Identify which cell holds the provided text, then report its (x, y) central coordinate. 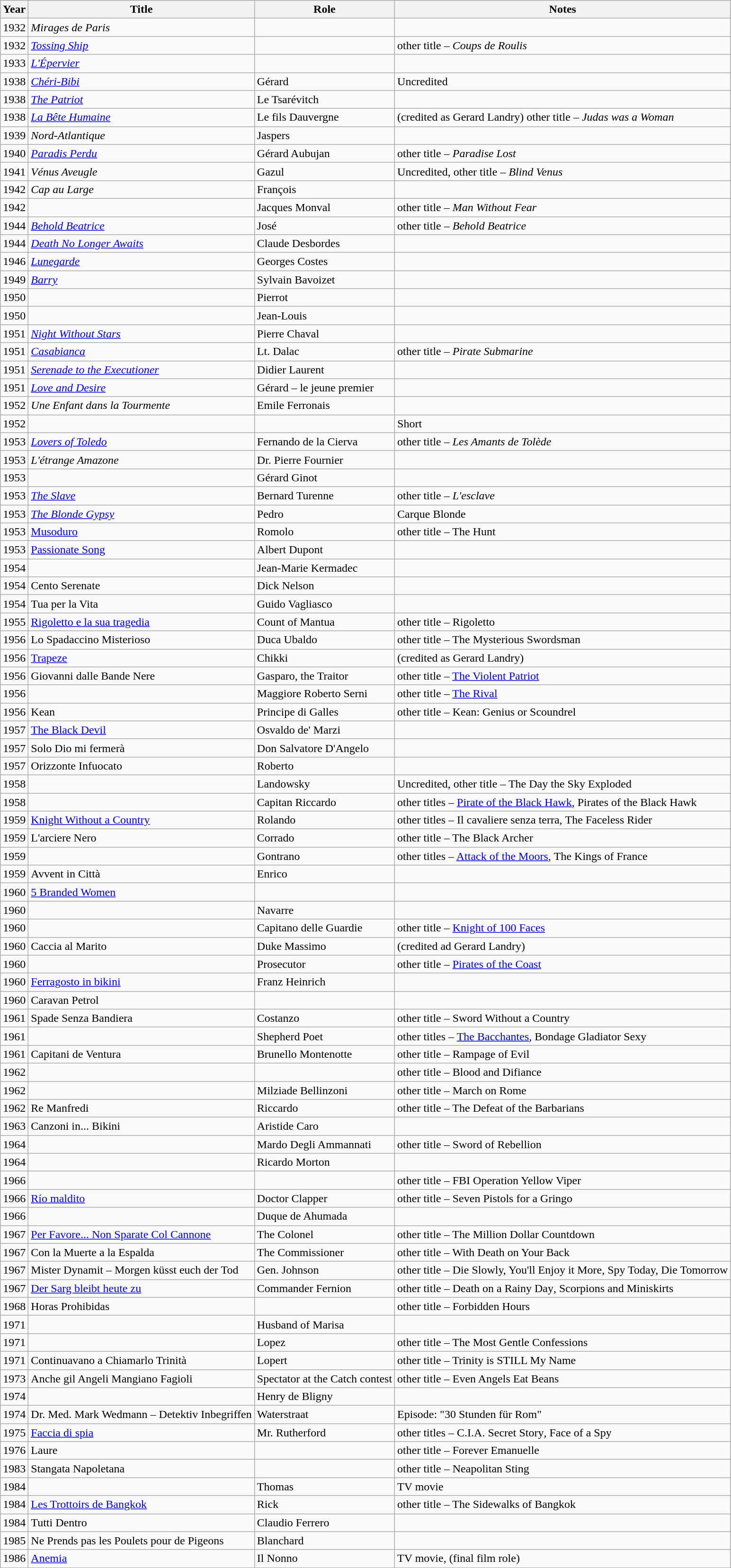
Orizzonte Infuocato (141, 766)
Une Enfant dans la Tourmente (141, 406)
The Slave (141, 496)
Night Without Stars (141, 334)
Kean (141, 712)
Prosecutor (324, 964)
other title – The Hunt (562, 532)
Sylvain Bavoizet (324, 280)
Capitani de Ventura (141, 1054)
other title – With Death on Your Back (562, 1252)
1955 (14, 622)
Nord-Atlantique (141, 135)
Short (562, 424)
other title – Paradise Lost (562, 153)
François (324, 189)
other title – The Violent Patriot (562, 676)
1946 (14, 262)
Anche gil Angeli Mangiano Fagioli (141, 1379)
The Commissioner (324, 1252)
Year (14, 9)
other title – Even Angels Eat Beans (562, 1379)
Gérard Aubujan (324, 153)
Gérard Ginot (324, 478)
Cento Serenate (141, 586)
Riccardo (324, 1108)
Pedro (324, 514)
Episode: "30 Stunden für Rom" (562, 1415)
other title – The Mysterious Swordsman (562, 640)
Guido Vagliasco (324, 604)
Jean-Marie Kermadec (324, 568)
1973 (14, 1379)
L'étrange Amazone (141, 460)
other title – Death on a Rainy Day, Scorpions and Miniskirts (562, 1288)
Rigoletto e la sua tragedia (141, 622)
Spade Senza Bandiera (141, 1018)
other title – Forever Emanuelle (562, 1451)
Tua per la Vita (141, 604)
Gasparo, the Traitor (324, 676)
Trapeze (141, 658)
La Bête Humaine (141, 117)
Romolo (324, 532)
other title – The Black Archer (562, 838)
Uncredited (562, 81)
1975 (14, 1433)
Mardo Degli Ammannati (324, 1144)
Gontrano (324, 856)
other title – L'esclave (562, 496)
Giovanni dalle Bande Nere (141, 676)
Con la Muerte a la Espalda (141, 1252)
(credited ad Gerard Landry) (562, 946)
(credited as Gerard Landry) (562, 658)
Barry (141, 280)
other title – Trinity is STILL My Name (562, 1360)
other title – The Defeat of the Barbarians (562, 1108)
Emile Ferronais (324, 406)
5 Branded Women (141, 892)
Chéri-Bibi (141, 81)
Commander Fernion (324, 1288)
Vénus Aveugle (141, 171)
Dr. Med. Mark Wedmann – Detektiv Inbegriffen (141, 1415)
other titles – Il cavaliere senza terra, The Faceless Rider (562, 820)
Pierre Chaval (324, 334)
Duca Ubaldo (324, 640)
Anemia (141, 1559)
Costanzo (324, 1018)
Claudio Ferrero (324, 1523)
The Blonde Gypsy (141, 514)
other title – Sword Without a Country (562, 1018)
Musoduro (141, 532)
Doctor Clapper (324, 1198)
other title – Rigoletto (562, 622)
1939 (14, 135)
Love and Desire (141, 388)
Caravan Petrol (141, 1000)
Tossing Ship (141, 45)
other title – March on Rome (562, 1090)
The Black Devil (141, 730)
1986 (14, 1559)
Rick (324, 1505)
1963 (14, 1126)
Casabianca (141, 352)
Duque de Ahumada (324, 1216)
Knight Without a Country (141, 820)
Death No Longer Awaits (141, 244)
1949 (14, 280)
other title – Behold Beatrice (562, 226)
other title – Neapolitan Sting (562, 1469)
other title – The Rival (562, 694)
Enrico (324, 874)
Maggiore Roberto Serni (324, 694)
Laure (141, 1451)
Don Salvatore D'Angelo (324, 748)
Osvaldo de' Marzi (324, 730)
Carque Blonde (562, 514)
Re Manfredi (141, 1108)
other titles – Attack of the Moors, The Kings of France (562, 856)
Lt. Dalac (324, 352)
1976 (14, 1451)
Caccia al Marito (141, 946)
Aristide Caro (324, 1126)
TV movie (562, 1487)
Serenade to the Executioner (141, 370)
other title – Pirates of the Coast (562, 964)
Landowsky (324, 784)
Chikki (324, 658)
Les Trottoirs de Bangkok (141, 1505)
Albert Dupont (324, 550)
Lo Spadaccino Misterioso (141, 640)
Jacques Monval (324, 207)
Dick Nelson (324, 586)
Claude Desbordes (324, 244)
Continuavano a Chiamarlo Trinità (141, 1360)
Jean-Louis (324, 316)
Waterstraat (324, 1415)
Behold Beatrice (141, 226)
Dr. Pierre Fournier (324, 460)
TV movie, (final film role) (562, 1559)
other title – Forbidden Hours (562, 1306)
Ricardo Morton (324, 1162)
other title – Knight of 100 Faces (562, 928)
other title – Man Without Fear (562, 207)
1983 (14, 1469)
L'Épervier (141, 63)
Brunello Montenotte (324, 1054)
Der Sarg bleibt heute zu (141, 1288)
Pierrot (324, 298)
1985 (14, 1541)
Paradis Perdu (141, 153)
The Patriot (141, 99)
Bernard Turenne (324, 496)
Mirages de Paris (141, 27)
Gen. Johnson (324, 1270)
Principe di Galles (324, 712)
other title – The Sidewalks of Bangkok (562, 1505)
L'arciere Nero (141, 838)
Le Tsarévitch (324, 99)
1968 (14, 1306)
other title – Pirate Submarine (562, 352)
Lovers of Toledo (141, 442)
Franz Heinrich (324, 982)
1933 (14, 63)
Canzoni in... Bikini (141, 1126)
Roberto (324, 766)
Passionate Song (141, 550)
other title – Rampage of Evil (562, 1054)
other title – Die Slowly, You'll Enjoy it More, Spy Today, Die Tomorrow (562, 1270)
Duke Massimo (324, 946)
Lopez (324, 1342)
Ferragosto in bikini (141, 982)
Mister Dynamit – Morgen küsst euch der Tod (141, 1270)
other title – Les Amants de Tolède (562, 442)
Gazul (324, 171)
Capitan Riccardo (324, 802)
José (324, 226)
1941 (14, 171)
other title – FBI Operation Yellow Viper (562, 1180)
Capitano delle Guardie (324, 928)
Lunegarde (141, 262)
Per Favore... Non Sparate Col Cannone (141, 1234)
Role (324, 9)
Corrado (324, 838)
Mr. Rutherford (324, 1433)
Thomas (324, 1487)
Gérard (324, 81)
Milziade Bellinzoni (324, 1090)
Uncredited, other title – Blind Venus (562, 171)
Stangata Napoletana (141, 1469)
Husband of Marisa (324, 1324)
Uncredited, other title – The Day the Sky Exploded (562, 784)
Cap au Large (141, 189)
other titles – Pirate of the Black Hawk, Pirates of the Black Hawk (562, 802)
Rolando (324, 820)
Horas Prohibidas (141, 1306)
Solo Dio mi fermerà (141, 748)
other title – The Most Gentle Confessions (562, 1342)
Count of Mantua (324, 622)
Lopert (324, 1360)
The Colonel (324, 1234)
Tutti Dentro (141, 1523)
1940 (14, 153)
Henry de Bligny (324, 1397)
Il Nonno (324, 1559)
Fernando de la Cierva (324, 442)
Ne Prends pas les Poulets pour de Pigeons (141, 1541)
Faccia di spia (141, 1433)
Le fils Dauvergne (324, 117)
Spectator at the Catch contest (324, 1379)
other titles – C.I.A. Secret Story, Face of a Spy (562, 1433)
other titles – The Bacchantes, Bondage Gladiator Sexy (562, 1036)
Jaspers (324, 135)
(credited as Gerard Landry) other title – Judas was a Woman (562, 117)
other title – Kean: Genius or Scoundrel (562, 712)
Gérard – le jeune premier (324, 388)
Navarre (324, 910)
Notes (562, 9)
Didier Laurent (324, 370)
Shepherd Poet (324, 1036)
Georges Costes (324, 262)
Title (141, 9)
other title – Coups de Roulis (562, 45)
other title – Blood and Difiance (562, 1072)
other title – The Million Dollar Countdown (562, 1234)
Avvent in Città (141, 874)
other title – Seven Pistols for a Gringo (562, 1198)
Blanchard (324, 1541)
Río maldito (141, 1198)
other title – Sword of Rebellion (562, 1144)
